For the text-containing cell, return its midpoint in [X, Y] coordinate format. 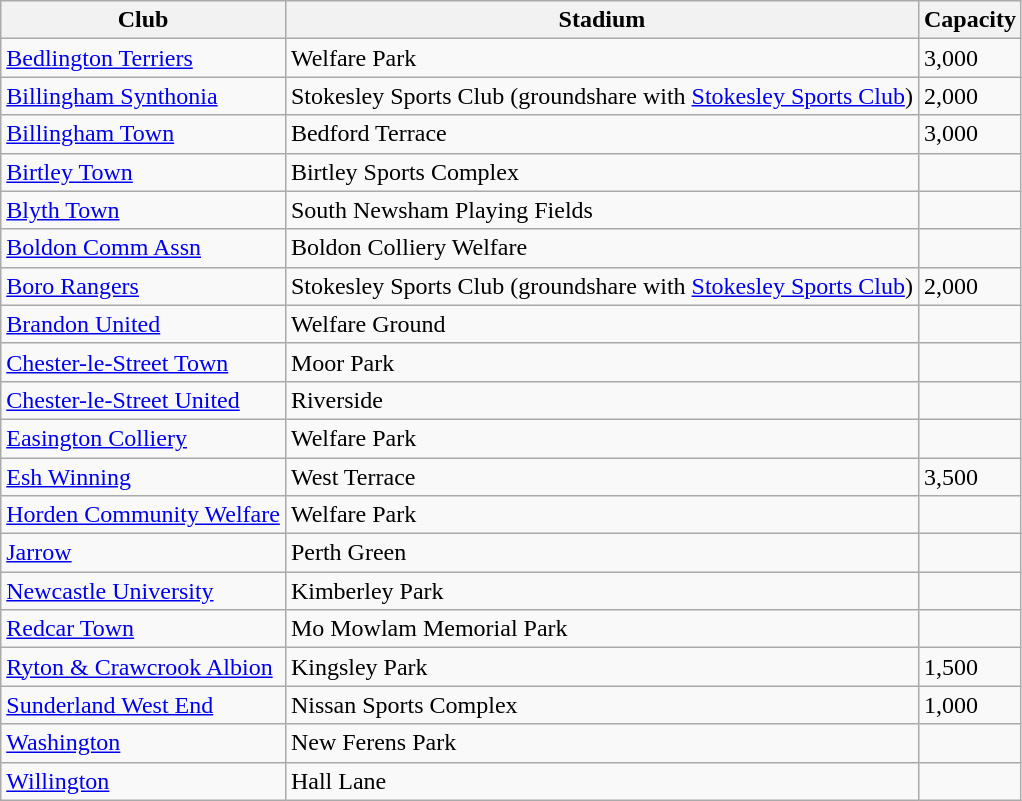
Billingham Town [144, 134]
1,000 [970, 705]
Newcastle University [144, 591]
Capacity [970, 20]
Blyth Town [144, 210]
South Newsham Playing Fields [602, 210]
3,500 [970, 477]
1,500 [970, 667]
Horden Community Welfare [144, 515]
Hall Lane [602, 781]
Club [144, 20]
Chester-le-Street Town [144, 362]
Jarrow [144, 553]
West Terrace [602, 477]
New Ferens Park [602, 743]
Boldon Comm Assn [144, 248]
Boro Rangers [144, 286]
Ryton & Crawcrook Albion [144, 667]
Riverside [602, 400]
Easington Colliery [144, 438]
Bedford Terrace [602, 134]
Esh Winning [144, 477]
Sunderland West End [144, 705]
Birtley Town [144, 172]
Billingham Synthonia [144, 96]
Brandon United [144, 324]
Boldon Colliery Welfare [602, 248]
Kingsley Park [602, 667]
Willington [144, 781]
Mo Mowlam Memorial Park [602, 629]
Welfare Ground [602, 324]
Redcar Town [144, 629]
Birtley Sports Complex [602, 172]
Nissan Sports Complex [602, 705]
Kimberley Park [602, 591]
Moor Park [602, 362]
Bedlington Terriers [144, 58]
Washington [144, 743]
Chester-le-Street United [144, 400]
Perth Green [602, 553]
Stadium [602, 20]
